Scan for the cell matching the given text and deliver its [x, y] coordinate at center. 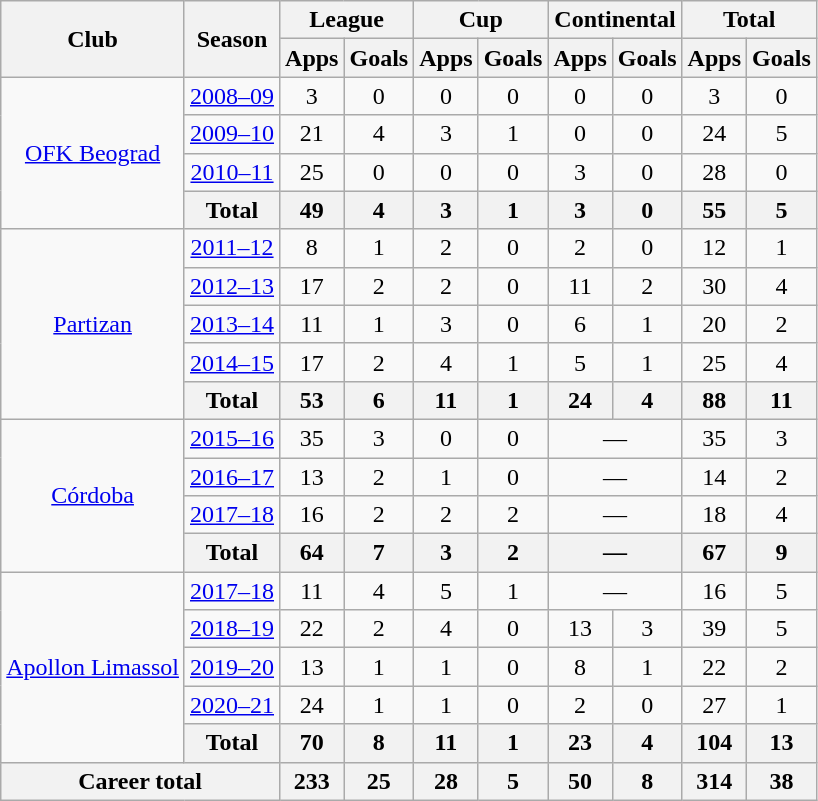
League [347, 20]
7 [379, 553]
2008–09 [232, 96]
Apollon Limassol [93, 667]
2016–17 [232, 477]
Club [93, 39]
233 [312, 781]
39 [714, 629]
12 [714, 248]
14 [714, 477]
2019–20 [232, 667]
18 [714, 515]
Partizan [93, 324]
27 [714, 705]
104 [714, 743]
314 [714, 781]
67 [714, 553]
OFK Beograd [93, 153]
2009–10 [232, 134]
2014–15 [232, 362]
Continental [615, 20]
20 [714, 324]
64 [312, 553]
2020–21 [232, 705]
88 [714, 400]
55 [714, 210]
23 [580, 743]
30 [714, 286]
53 [312, 400]
2012–13 [232, 286]
70 [312, 743]
2010–11 [232, 172]
2015–16 [232, 438]
49 [312, 210]
Cup [481, 20]
2011–12 [232, 248]
38 [782, 781]
21 [312, 134]
2013–14 [232, 324]
Career total [140, 781]
Córdoba [93, 495]
9 [782, 553]
2018–19 [232, 629]
Season [232, 39]
50 [580, 781]
